Provide the [x, y] coordinate of the cell's center where the given text is located.  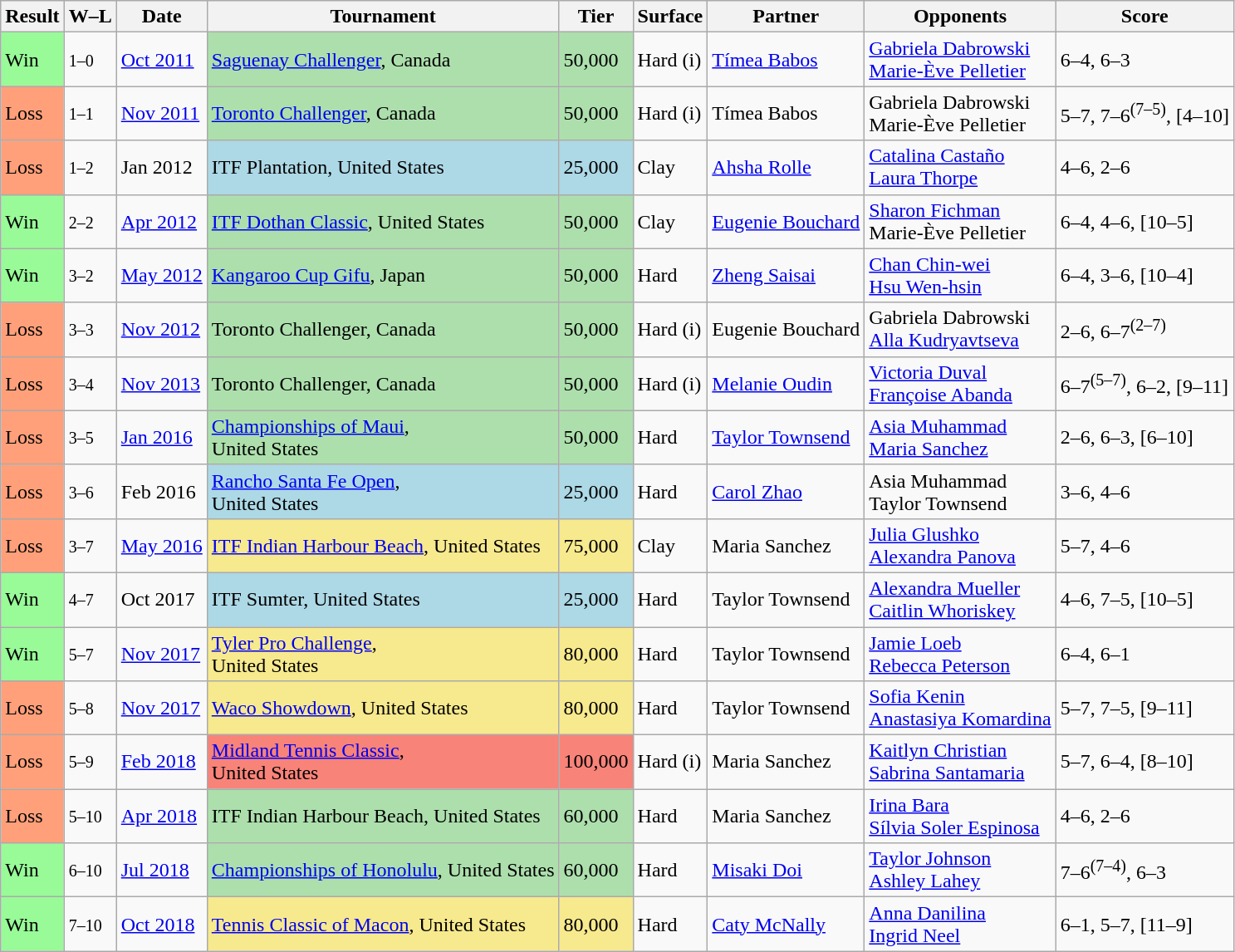
3–2 [90, 276]
Tyler Pro Challenge, United States [383, 653]
6–4, 6–3 [1144, 60]
Jamie Loeb Rebecca Peterson [960, 653]
Nov 2013 [161, 384]
7–10 [90, 924]
Championships of Maui, United States [383, 437]
Feb 2016 [161, 492]
5–7, 6–4, [8–10] [1144, 763]
Rancho Santa Fe Open, United States [383, 492]
4–6, 7–5, [10–5] [1144, 600]
6–7(5–7), 6–2, [9–11] [1144, 384]
Misaki Doi [786, 871]
6–10 [90, 871]
Ahsha Rolle [786, 168]
Asia Muhammad Maria Sanchez [960, 437]
5–7, 4–6 [1144, 545]
6–4, 4–6, [10–5] [1144, 221]
Caty McNally [786, 924]
Partner [786, 17]
Victoria Duval Françoise Abanda [960, 384]
6–1, 5–7, [11–9] [1144, 924]
Sofia Kenin Anastasiya Komardina [960, 708]
ITF Dothan Classic, United States [383, 221]
Kaitlyn Christian Sabrina Santamaria [960, 763]
Surface [670, 17]
Asia Muhammad Taylor Townsend [960, 492]
Oct 2018 [161, 924]
ITF Plantation, United States [383, 168]
Chan Chin-wei Hsu Wen-hsin [960, 276]
Opponents [960, 17]
Carol Zhao [786, 492]
Oct 2011 [161, 60]
Apr 2018 [161, 816]
3–6 [90, 492]
May 2012 [161, 276]
May 2016 [161, 545]
Anna Danilina Ingrid Neel [960, 924]
7–6(7–4), 6–3 [1144, 871]
1–2 [90, 168]
5–9 [90, 763]
Jan 2012 [161, 168]
5–7, 7–6(7–5), [4–10] [1144, 113]
2–2 [90, 221]
Waco Showdown, United States [383, 708]
3–5 [90, 437]
Nov 2012 [161, 329]
Catalina Castaño Laura Thorpe [960, 168]
Championships of Honolulu, United States [383, 871]
Kangaroo Cup Gifu, Japan [383, 276]
ITF Sumter, United States [383, 600]
Jan 2016 [161, 437]
Date [161, 17]
Jul 2018 [161, 871]
Tier [596, 17]
W–L [90, 17]
1–1 [90, 113]
Nov 2011 [161, 113]
75,000 [596, 545]
Gabriela Dabrowski Alla Kudryavtseva [960, 329]
Midland Tennis Classic, United States [383, 763]
2–6, 6–3, [6–10] [1144, 437]
2–6, 6–7(2–7) [1144, 329]
1–0 [90, 60]
Tennis Classic of Macon, United States [383, 924]
3–3 [90, 329]
Feb 2018 [161, 763]
5–10 [90, 816]
Zheng Saisai [786, 276]
5–7 [90, 653]
6–4, 3–6, [10–4] [1144, 276]
Apr 2012 [161, 221]
3–4 [90, 384]
100,000 [596, 763]
Julia Glushko Alexandra Panova [960, 545]
Alexandra Mueller Caitlin Whoriskey [960, 600]
Score [1144, 17]
Oct 2017 [161, 600]
Taylor Johnson Ashley Lahey [960, 871]
Result [32, 17]
5–7, 7–5, [9–11] [1144, 708]
Saguenay Challenger, Canada [383, 60]
6–4, 6–1 [1144, 653]
Irina Bara Sílvia Soler Espinosa [960, 816]
Tournament [383, 17]
4–7 [90, 600]
3–6, 4–6 [1144, 492]
Melanie Oudin [786, 384]
3–7 [90, 545]
Sharon Fichman Marie-Ève Pelletier [960, 221]
5–8 [90, 708]
